Search for the cell housing the specified text and yield its [x, y] center coordinate. 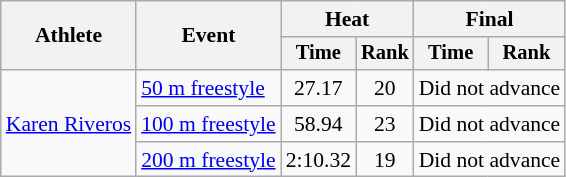
Final [490, 19]
Karen Riveros [68, 124]
100 m freestyle [208, 124]
20 [385, 88]
50 m freestyle [208, 88]
Event [208, 36]
58.94 [318, 124]
27.17 [318, 88]
Heat [348, 19]
23 [385, 124]
Athlete [68, 36]
